Locate the cell with the specified text and output its (x, y) center coordinate. 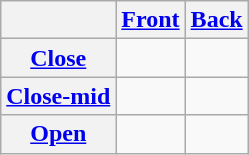
Front (150, 20)
Close-mid (58, 96)
Close (58, 58)
Open (58, 134)
Back (216, 20)
